Find where the given text appears and provide that cell's center as [X, Y] coordinate. 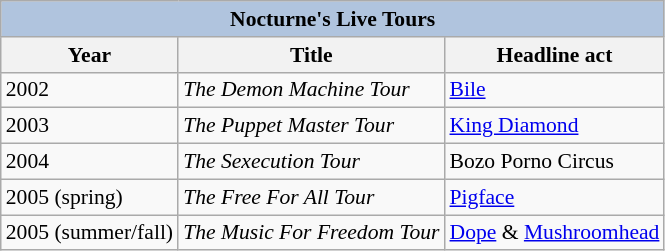
Title [311, 55]
Bile [554, 90]
Pigface [554, 197]
2002 [90, 90]
The Sexecution Tour [311, 162]
2005 (summer/fall) [90, 233]
Headline act [554, 55]
The Music For Freedom Tour [311, 233]
The Demon Machine Tour [311, 90]
2003 [90, 126]
King Diamond [554, 126]
Nocturne's Live Tours [333, 19]
2004 [90, 162]
Bozo Porno Circus [554, 162]
The Puppet Master Tour [311, 126]
Dope & Mushroomhead [554, 233]
Year [90, 55]
The Free For All Tour [311, 197]
2005 (spring) [90, 197]
